Return (x, y) of the center of cell containing provided text 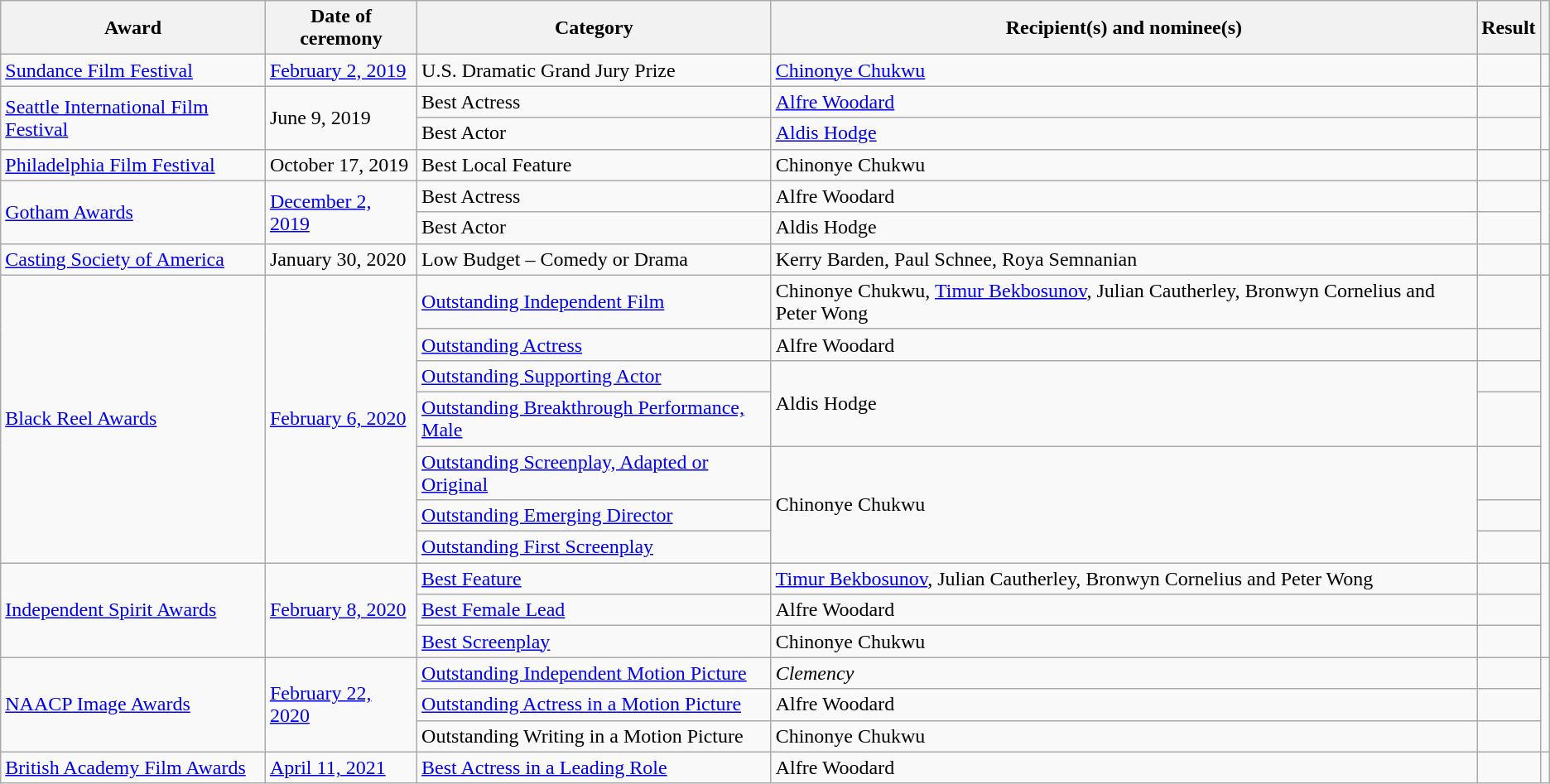
February 2, 2019 (341, 70)
Chinonye Chukwu, Timur Bekbosunov, Julian Cautherley, Bronwyn Cornelius and Peter Wong (1124, 301)
Kerry Barden, Paul Schnee, Roya Semnanian (1124, 259)
Gotham Awards (133, 212)
Result (1509, 28)
Outstanding First Screenplay (594, 547)
NAACP Image Awards (133, 705)
February 6, 2020 (341, 419)
Recipient(s) and nominee(s) (1124, 28)
Best Actress in a Leading Role (594, 767)
February 8, 2020 (341, 610)
Philadelphia Film Festival (133, 165)
December 2, 2019 (341, 212)
Casting Society of America (133, 259)
February 22, 2020 (341, 705)
Sundance Film Festival (133, 70)
Award (133, 28)
Black Reel Awards (133, 419)
Best Female Lead (594, 610)
Category (594, 28)
Outstanding Independent Motion Picture (594, 673)
Independent Spirit Awards (133, 610)
Low Budget – Comedy or Drama (594, 259)
Seattle International Film Festival (133, 118)
Timur Bekbosunov, Julian Cautherley, Bronwyn Cornelius and Peter Wong (1124, 579)
Date of ceremony (341, 28)
Outstanding Supporting Actor (594, 376)
Outstanding Writing in a Motion Picture (594, 736)
Best Local Feature (594, 165)
January 30, 2020 (341, 259)
Outstanding Independent Film (594, 301)
June 9, 2019 (341, 118)
Outstanding Screenplay, Adapted or Original (594, 472)
Best Screenplay (594, 642)
British Academy Film Awards (133, 767)
Outstanding Actress in a Motion Picture (594, 705)
October 17, 2019 (341, 165)
Outstanding Breakthrough Performance, Male (594, 419)
April 11, 2021 (341, 767)
Best Feature (594, 579)
U.S. Dramatic Grand Jury Prize (594, 70)
Clemency (1124, 673)
Outstanding Emerging Director (594, 516)
Outstanding Actress (594, 344)
